Determine the [X, Y] coordinate at the center of the cell enclosing the given text.  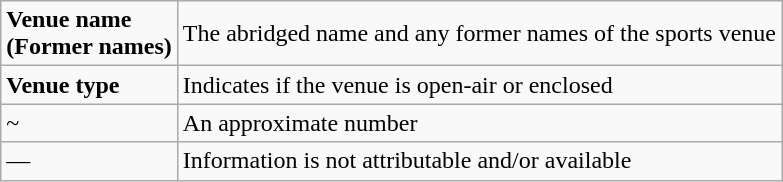
Information is not attributable and/or available [479, 161]
~ [90, 123]
— [90, 161]
Indicates if the venue is open-air or enclosed [479, 85]
An approximate number [479, 123]
Venue name(Former names) [90, 34]
The abridged name and any former names of the sports venue [479, 34]
Venue type [90, 85]
